Identify which cell holds the provided text, then report its (x, y) central coordinate. 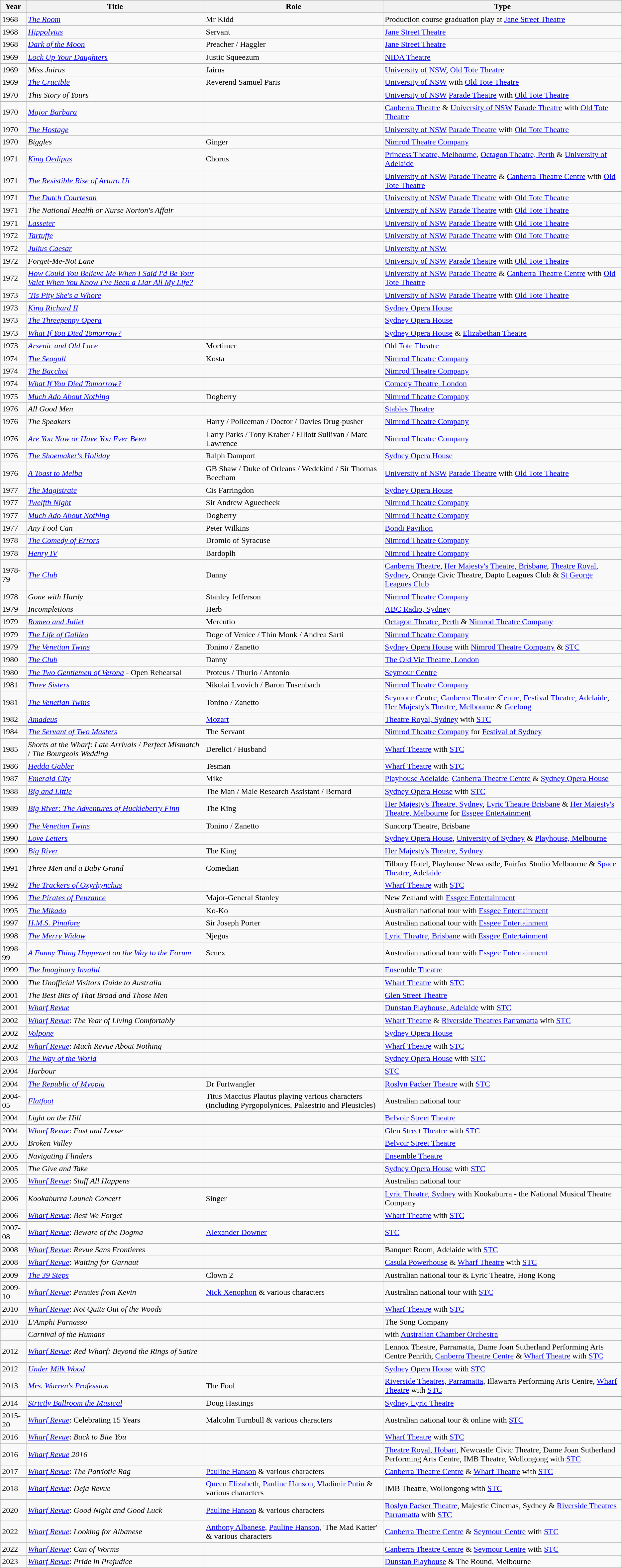
Light on the Hill (115, 1118)
1991 (13, 868)
Banquet Room, Adelaide with STC (502, 1250)
Dark of the Moon (115, 44)
The Crucible (115, 82)
The Pirates of Penzance (115, 898)
Canberra Theatre & University of NSW Parade Theatre with Old Tote Theatre (502, 112)
Wharf Revue: Celebrating 15 Years (115, 1420)
2014 (13, 1403)
The Fool (294, 1386)
Comedian (294, 868)
Nimrod Theatre Company for Festival of Sydney (502, 732)
Titus Maccius Plautus playing various characters (including Pyrgopolynices, Palaestrio and Pleusicles) (294, 1101)
2007-08 (13, 1233)
The Old Vic Theatre, London (502, 660)
Doge of Venice / Thin Monk / Andrea Sarti (294, 635)
Doug Hastings (294, 1403)
Wharf Revue: Stuff All Happens (115, 1181)
The National Health or Nurse Norton's Affair (115, 211)
The Threepenny Opera (115, 320)
The Room (115, 19)
The Dutch Courtesan (115, 198)
Servant (294, 32)
Volpone (115, 1033)
Major-General Stanley (294, 898)
Wharf Theatre & Riverside Theatres Parramatta with STC (502, 1020)
Big River (115, 851)
Comedy Theatre, London (502, 384)
Reverend Samuel Paris (294, 82)
2004-05 (13, 1101)
The Shoemaker's Holiday (115, 456)
Henry IV (115, 553)
Type (502, 7)
The Life of Galileo (115, 635)
The 39 Steps (115, 1275)
Tartuffe (115, 236)
Nikolai Lvovich / Baron Tusenbach (294, 685)
Mrs. Warren's Profession (115, 1386)
Under Milk Wood (115, 1369)
The Man / Male Research Assistant / Bernard (294, 791)
Broken Valley (115, 1143)
Wharf Revue: Beware of the Dogma (115, 1233)
Dr Furtwangler (294, 1084)
Lock Up Your Daughters (115, 57)
Love Letters (115, 838)
Glen Street Theatre (502, 995)
Proteus / Thurio / Antonio (294, 672)
Ko-Ko (294, 911)
Strictly Ballroom the Musical (115, 1403)
Casula Powerhouse & Wharf Theatre with STC (502, 1262)
Emerald City (115, 779)
Big River: The Adventures of Huckleberry Finn (115, 808)
NIDA Theatre (502, 57)
1988 (13, 791)
The Bacchoi (115, 371)
Arsenic and Old Lace (115, 346)
Wharf Revue: Best We Forget (115, 1215)
ABC Radio, Sydney (502, 609)
Stanley Jefferson (294, 596)
The Imaginary Invalid (115, 970)
Singer (294, 1198)
The Comedy of Errors (115, 541)
Are You Now or Have You Ever Been (115, 439)
Wharf Revue: Pennies from Kevin (115, 1292)
Dunstan Playhouse, Adelaide with STC (502, 1008)
Dunstan Playhouse & The Round, Melbourne (502, 1561)
University of NSW, Old Tote Theatre (502, 70)
Octagon Theatre, Perth & Nimrod Theatre Company (502, 622)
L'Amphi Parnasso (115, 1322)
Australian national tour & online with STC (502, 1420)
The Servant (294, 732)
Australian national tour & Lyric Theatre, Hong Kong (502, 1275)
Larry Parks / Tony Kraber / Elliott Sullivan / Marc Lawrence (294, 439)
Big and Little (115, 791)
Nick Xenophon & various characters (294, 1292)
Anthony Albanese, Pauline Hanson, 'The Mad Katter' & various characters (294, 1531)
Wharf Revue: Good Night and Good Luck (115, 1510)
Wharf Revue: The Patriotic Rag (115, 1471)
Sydney Opera House, University of Sydney & Playhouse, Melbourne (502, 838)
The Magistrate (115, 490)
Alexander Downer (294, 1233)
Any Fool Can (115, 528)
'Tis Pity She's a Whore (115, 295)
The Servant of Two Masters (115, 732)
2015-20 (13, 1420)
Miss Jairus (115, 70)
1998-99 (13, 953)
1975 (13, 396)
Wharf Revue: Pride in Prejudice (115, 1561)
Romeo and Juliet (115, 622)
Wharf Revue: Back to Bite You (115, 1437)
Sir Andrew Aguecheek (294, 503)
Playhouse Adelaide, Canberra Theatre Centre & Sydney Opera House (502, 779)
Julius Caesar (115, 248)
IMB Theatre, Wollongong with STC (502, 1488)
2018 (13, 1488)
Hippolytus (115, 32)
Sir Joseph Porter (294, 923)
Ralph Damport (294, 456)
2000 (13, 983)
2023 (13, 1561)
2017 (13, 1471)
H.M.S. Pinafore (115, 923)
Malcolm Turnbull & various characters (294, 1420)
Her Majesty's Theatre, Sydney, Lyric Theatre Brisbane & Her Majesty's Theatre, Melbourne for Essgee Entertainment (502, 808)
Old Tote Theatre (502, 346)
Wharf Revue: Looking for Albanese (115, 1531)
Year (13, 7)
1989 (13, 808)
The Trackers of Oxyrhynchus (115, 885)
1982 (13, 719)
Glen Street Theatre with STC (502, 1131)
Suncorp Theatre, Brisbane (502, 826)
GB Shaw / Duke of Orleans / Wedekind / Sir Thomas Beecham (294, 473)
Carnival of the Humans (115, 1335)
Wharf Revue: Revue Sans Frontieres (115, 1250)
Riverside Theatres, Parramatta, Illawarra Performing Arts Centre, Wharf Theatre with STC (502, 1386)
The Merry Widow (115, 936)
Canberra Theatre, Her Majesty's Theatre, Brisbane, Theatre Royal, Sydney, Orange Civic Theatre, Dapto Leagues Club & St George Leagues Club (502, 575)
Stables Theatre (502, 409)
Preacher / Haggler (294, 44)
Flatfoot (115, 1101)
The Republic of Myopia (115, 1084)
Three Men and a Baby Grand (115, 868)
Wharf Revue: Can of Worms (115, 1549)
1984 (13, 732)
1992 (13, 885)
Amadeus (115, 719)
The Best Bits of That Broad and Those Men (115, 995)
Seymour Centre (502, 672)
1996 (13, 898)
King Richard II (115, 308)
Twelfth Night (115, 503)
Seymour Centre, Canberra Theatre Centre, Festival Theatre, Adelaide, Her Majesty's Theatre, Melbourne & Geelong (502, 702)
Her Majesty's Theatre, Sydney (502, 851)
Princess Theatre, Melbourne, Octagon Theatre, Perth & University of Adelaide (502, 159)
Kosta (294, 358)
Biggles (115, 142)
1985 (13, 749)
1999 (13, 970)
1995 (13, 911)
University of NSW (502, 248)
Sydney Opera House with Nimrod Theatre Company & STC (502, 647)
Mortimer (294, 346)
Mr Kidd (294, 19)
Chorus (294, 159)
Roslyn Packer Theatre with STC (502, 1084)
2009 (13, 1275)
2003 (13, 1058)
1998 (13, 936)
King Oedipus (115, 159)
Bardoplh (294, 553)
Wharf Revue: Not Quite Out of the Woods (115, 1309)
Herb (294, 609)
A Toast to Melba (115, 473)
Mike (294, 779)
Theatre Royal, Hobart, Newcastle Civic Theatre, Dame Joan Sutherland Performing Arts Centre, IMB Theatre, Wollongong with STC (502, 1454)
Role (294, 7)
The Two Gentlemen of Verona - Open Rehearsal (115, 672)
Production course graduation play at Jane Street Theatre (502, 19)
Wharf Revue: The Year of Living Comfortably (115, 1020)
Australian national tour with STC (502, 1292)
This Story of Yours (115, 95)
1986 (13, 766)
Theatre Royal, Sydney with STC (502, 719)
Lyric Theatre, Brisbane with Essgee Entertainment (502, 936)
Peter Wilkins (294, 528)
Hedda Gabler (115, 766)
Mercutio (294, 622)
Derelict / Husband (294, 749)
Wharf Revue: Fast and Loose (115, 1131)
All Good Men (115, 409)
Wharf Revue 2016 (115, 1454)
A Funny Thing Happened on the Way to the Forum (115, 953)
with Australian Chamber Orchestra (502, 1335)
The Song Company (502, 1322)
The Mikado (115, 911)
Navigating Flinders (115, 1156)
Major Barbara (115, 112)
New Zealand with Essgee Entertainment (502, 898)
Title (115, 7)
Wharf Revue: Deja Revue (115, 1488)
Incompletions (115, 609)
Njegus (294, 936)
Sydney Lyric Theatre (502, 1403)
Shorts at the Wharf: Late Arrivals / Perfect Mismatch / The Bourgeois Wedding (115, 749)
The Give and Take (115, 1169)
The Unofficial Visitors Guide to Australia (115, 983)
Mozart (294, 719)
Harry / Policeman / Doctor / Davies Drug-pusher (294, 422)
Lasseter (115, 223)
Gone with Hardy (115, 596)
Ginger (294, 142)
The Speakers (115, 422)
Kookaburra Launch Concert (115, 1198)
1978-79 (13, 575)
Tesman (294, 766)
1997 (13, 923)
Roslyn Packer Theatre, Majestic Cinemas, Sydney & Riverside Theatres Parramatta with STC (502, 1510)
Canberra Theatre Centre & Wharf Theatre with STC (502, 1471)
Wharf Revue: Much Revue About Nothing (115, 1046)
2013 (13, 1386)
Cis Farringdon (294, 490)
Wharf Revue: Waiting for Garnaut (115, 1262)
2009-10 (13, 1292)
Forget-Me-Not Lane (115, 261)
University of NSW with Old Tote Theatre (502, 82)
The Hostage (115, 129)
Lyric Theatre, Sydney with Kookaburra - the National Musical Theatre Company (502, 1198)
Sydney Opera House & Elizabethan Theatre (502, 333)
Queen Elizabeth, Pauline Hanson, Vladimir Putin & various characters (294, 1488)
The Seagull (115, 358)
Justic Squeezum (294, 57)
Jairus (294, 70)
2020 (13, 1510)
Harbour (115, 1071)
Dromio of Syracuse (294, 541)
The Resistible Rise of Arturo Ui (115, 181)
Clown 2 (294, 1275)
Lennox Theatre, Parramatta, Dame Joan Sutherland Performing Arts Centre Penrith, Canberra Theatre Centre & Wharf Theatre with STC (502, 1351)
The Way of the World (115, 1058)
Bondi Pavilion (502, 528)
Three Sisters (115, 685)
How Could You Believe Me When I Said I'd Be Your Valet When You Know I've Been a Liar All My Life? (115, 278)
1987 (13, 779)
Senex (294, 953)
Tilbury Hotel, Playhouse Newcastle, Fairfax Studio Melbourne & Space Theatre, Adelaide (502, 868)
Wharf Revue: Red Wharf: Beyond the Rings of Satire (115, 1351)
Wharf Revue (115, 1008)
